Scan for the cell matching the given text and deliver its (X, Y) coordinate at center. 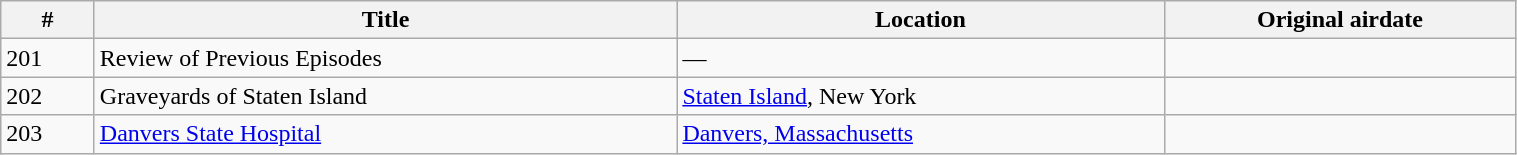
Danvers State Hospital (386, 134)
Original airdate (1340, 20)
Title (386, 20)
203 (48, 134)
— (920, 58)
# (48, 20)
Danvers, Massachusetts (920, 134)
202 (48, 96)
Staten Island, New York (920, 96)
Review of Previous Episodes (386, 58)
Location (920, 20)
201 (48, 58)
Graveyards of Staten Island (386, 96)
